Detect which cell encompasses the target text, then output its (X, Y) center coordinate. 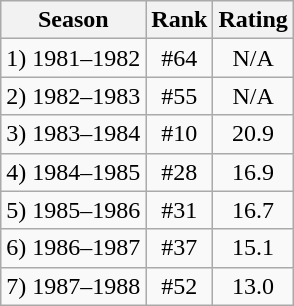
1) 1981–1982 (74, 58)
4) 1984–1985 (74, 172)
#55 (180, 96)
#52 (180, 286)
16.9 (253, 172)
20.9 (253, 134)
#37 (180, 248)
7) 1987–1988 (74, 286)
#10 (180, 134)
#28 (180, 172)
16.7 (253, 210)
Rank (180, 20)
3) 1983–1984 (74, 134)
Rating (253, 20)
2) 1982–1983 (74, 96)
#31 (180, 210)
#64 (180, 58)
Season (74, 20)
13.0 (253, 286)
6) 1986–1987 (74, 248)
5) 1985–1986 (74, 210)
15.1 (253, 248)
